Scan for the cell matching the given text and deliver its (x, y) coordinate at center. 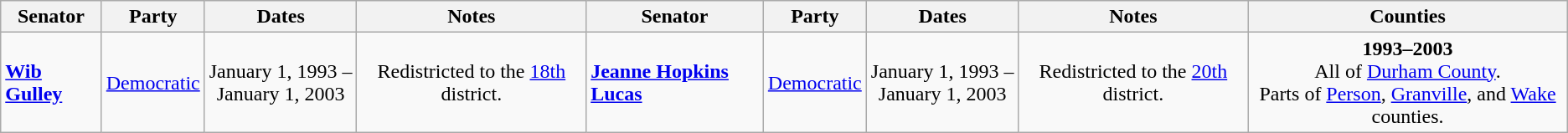
Redistricted to the 18th district. (472, 82)
Redistricted to the 20th district. (1133, 82)
1993–2003 All of Durham County. Parts of Person, Granville, and Wake counties. (1408, 82)
Counties (1408, 17)
Jeanne Hopkins Lucas (675, 82)
Wib Gulley (51, 82)
